Scan for the cell matching the given text and deliver its [x, y] coordinate at center. 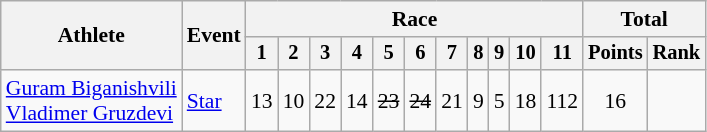
16 [615, 100]
Athlete [92, 36]
1 [262, 54]
2 [294, 54]
21 [452, 100]
11 [562, 54]
3 [325, 54]
13 [262, 100]
24 [420, 100]
Points [615, 54]
112 [562, 100]
Guram BiganishviliVladimer Gruzdevi [92, 100]
Race [414, 19]
23 [389, 100]
Star [214, 100]
Total [644, 19]
14 [357, 100]
8 [478, 54]
18 [526, 100]
Event [214, 36]
4 [357, 54]
Rank [677, 54]
22 [325, 100]
7 [452, 54]
6 [420, 54]
